From the cell containing the given text, extract its center point as (x, y) coordinate. 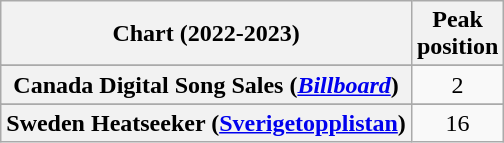
16 (457, 123)
Peakposition (457, 34)
Sweden Heatseeker (Sverigetopplistan) (206, 123)
Chart (2022-2023) (206, 34)
2 (457, 85)
Canada Digital Song Sales (Billboard) (206, 85)
